Extract the [X, Y] coordinate from the center of the cell holding the provided text.  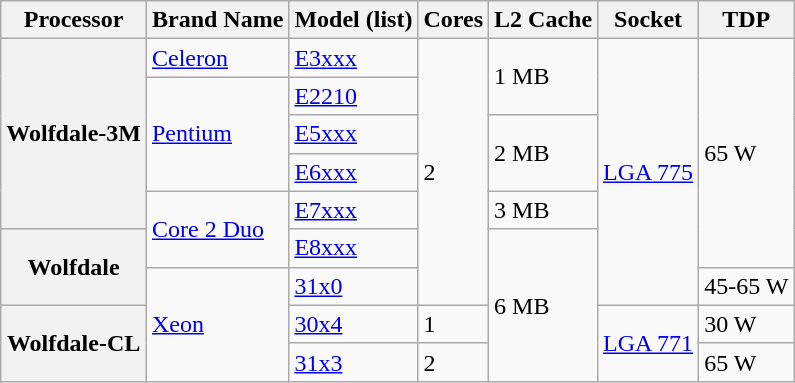
30 W [746, 324]
Wolfdale [74, 267]
Processor [74, 20]
E6xxx [354, 172]
30x4 [354, 324]
E2210 [354, 96]
LGA 771 [648, 343]
6 MB [544, 305]
1 [454, 324]
31x3 [354, 362]
1 MB [544, 77]
E3xxx [354, 58]
LGA 775 [648, 172]
Socket [648, 20]
E8xxx [354, 248]
Celeron [217, 58]
Wolfdale-CL [74, 343]
Brand Name [217, 20]
Core 2 Duo [217, 229]
3 MB [544, 210]
Cores [454, 20]
Xeon [217, 324]
E7xxx [354, 210]
L2 Cache [544, 20]
31x0 [354, 286]
Wolfdale-3M [74, 134]
45-65 W [746, 286]
E5xxx [354, 134]
Model (list) [354, 20]
TDP [746, 20]
2 MB [544, 153]
Pentium [217, 134]
